Extract the (X, Y) coordinate from the center of the cell holding the provided text.  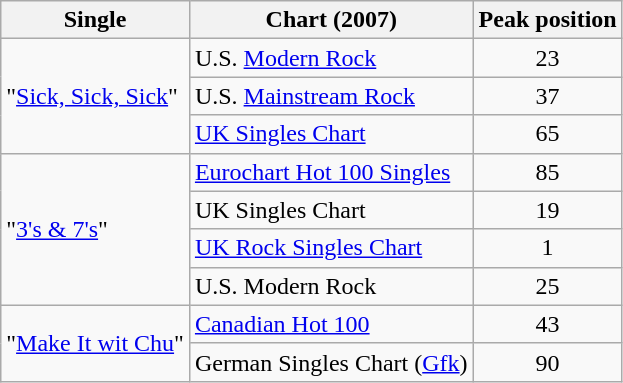
Chart (2007) (331, 20)
Canadian Hot 100 (331, 324)
85 (548, 172)
"3's & 7's" (96, 229)
Single (96, 20)
Eurochart Hot 100 Singles (331, 172)
37 (548, 96)
19 (548, 210)
1 (548, 248)
German Singles Chart (Gfk) (331, 362)
23 (548, 58)
Peak position (548, 20)
25 (548, 286)
"Make It wit Chu" (96, 343)
43 (548, 324)
65 (548, 134)
"Sick, Sick, Sick" (96, 96)
90 (548, 362)
U.S. Mainstream Rock (331, 96)
UK Rock Singles Chart (331, 248)
